Pinpoint the cell where the given text exists, returning its (x, y) midpoint coordinate. 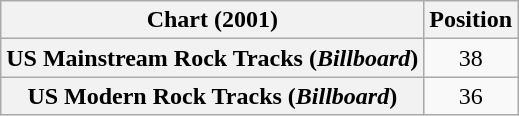
US Mainstream Rock Tracks (Billboard) (212, 58)
36 (471, 96)
Chart (2001) (212, 20)
38 (471, 58)
Position (471, 20)
US Modern Rock Tracks (Billboard) (212, 96)
